Return the (X, Y) coordinate for the center point of the cell that contains the specified text.  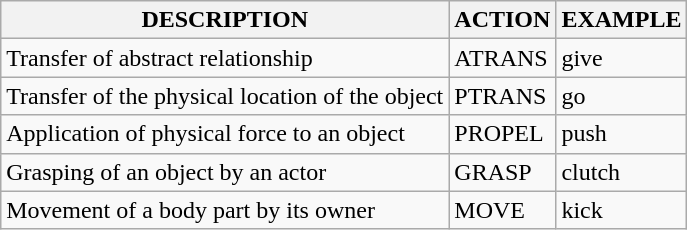
clutch (622, 172)
PTRANS (502, 96)
Transfer of the physical location of the object (225, 96)
push (622, 134)
PROPEL (502, 134)
kick (622, 210)
ATRANS (502, 58)
Grasping of an object by an actor (225, 172)
EXAMPLE (622, 20)
DESCRIPTION (225, 20)
go (622, 96)
Movement of a body part by its owner (225, 210)
ACTION (502, 20)
Application of physical force to an object (225, 134)
give (622, 58)
MOVE (502, 210)
Transfer of abstract relationship (225, 58)
GRASP (502, 172)
